Return [x, y] of the center of cell containing provided text 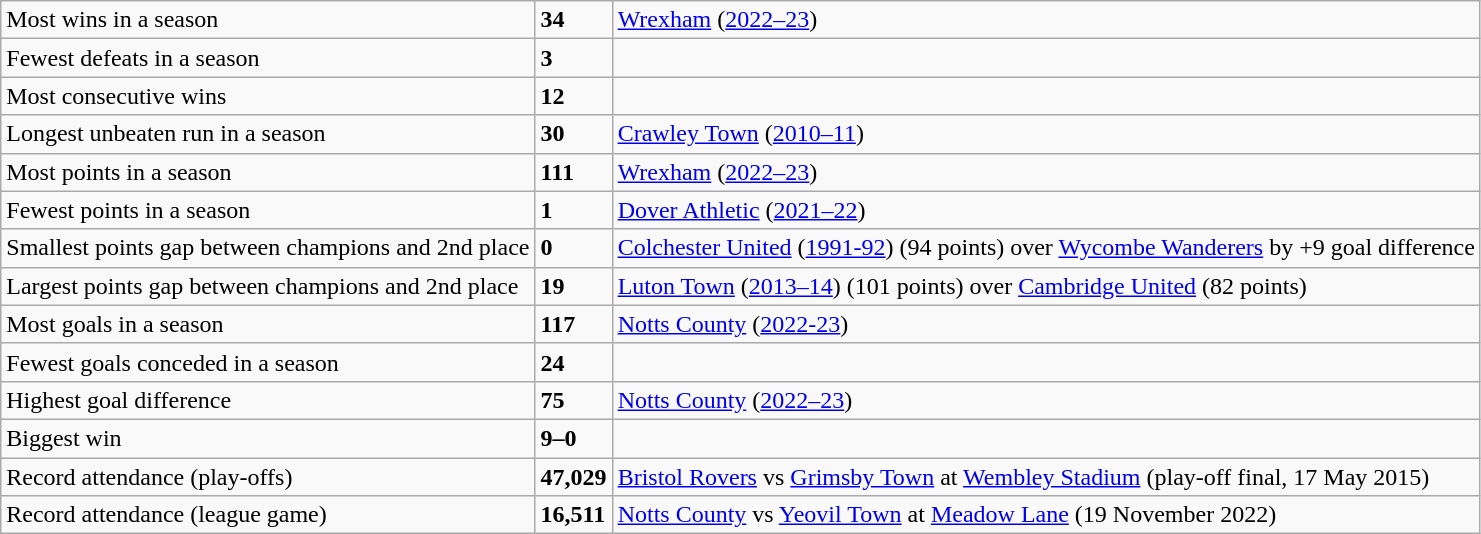
Notts County vs Yeovil Town at Meadow Lane (19 November 2022) [1046, 515]
24 [574, 362]
Bristol Rovers vs Grimsby Town at Wembley Stadium (play-off final, 17 May 2015) [1046, 477]
Largest points gap between champions and 2nd place [268, 286]
Record attendance (play-offs) [268, 477]
111 [574, 172]
75 [574, 400]
Most points in a season [268, 172]
Most wins in a season [268, 20]
Notts County (2022-23) [1046, 324]
47,029 [574, 477]
0 [574, 248]
117 [574, 324]
Most goals in a season [268, 324]
12 [574, 96]
Colchester United (1991-92) (94 points) over Wycombe Wanderers by +9 goal difference [1046, 248]
Fewest goals conceded in a season [268, 362]
16,511 [574, 515]
Biggest win [268, 438]
Highest goal difference [268, 400]
Dover Athletic (2021–22) [1046, 210]
30 [574, 134]
Record attendance (league game) [268, 515]
1 [574, 210]
19 [574, 286]
Fewest defeats in a season [268, 58]
Most consecutive wins [268, 96]
9–0 [574, 438]
Smallest points gap between champions and 2nd place [268, 248]
34 [574, 20]
Luton Town (2013–14) (101 points) over Cambridge United (82 points) [1046, 286]
3 [574, 58]
Longest unbeaten run in a season [268, 134]
Notts County (2022–23) [1046, 400]
Fewest points in a season [268, 210]
Crawley Town (2010–11) [1046, 134]
